Locate the cell with the specified text and output its [X, Y] center coordinate. 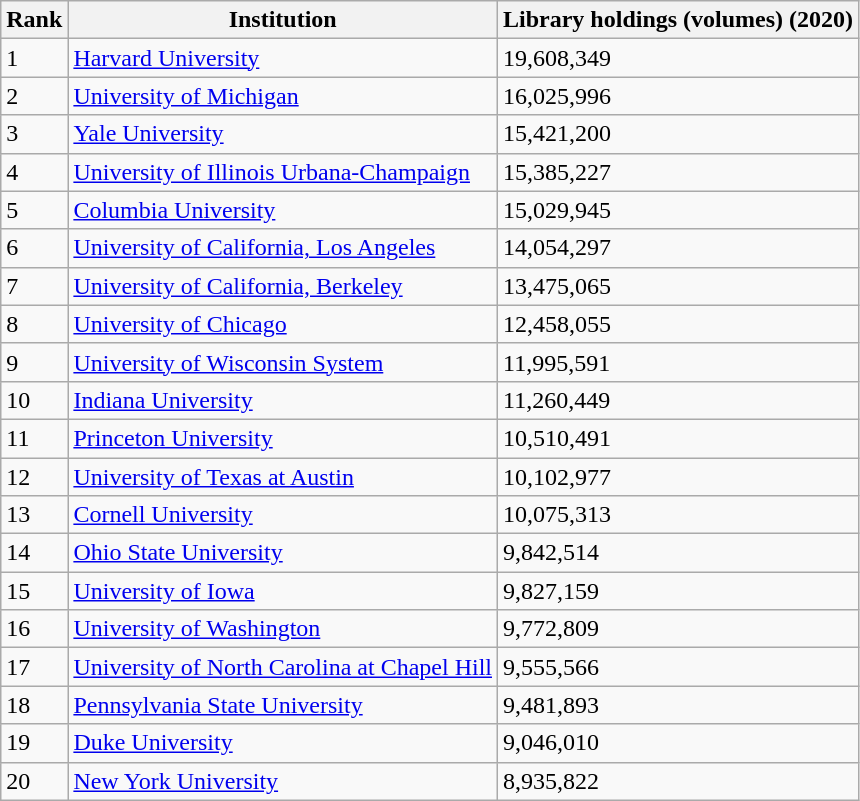
20 [34, 781]
19,608,349 [678, 58]
17 [34, 667]
15,421,200 [678, 134]
University of Wisconsin System [283, 362]
9,772,809 [678, 629]
13 [34, 515]
University of Texas at Austin [283, 477]
1 [34, 58]
10,102,977 [678, 477]
14 [34, 553]
8 [34, 324]
8,935,822 [678, 781]
University of Washington [283, 629]
9,842,514 [678, 553]
15,029,945 [678, 210]
University of California, Los Angeles [283, 248]
11,995,591 [678, 362]
University of Iowa [283, 591]
Institution [283, 20]
Harvard University [283, 58]
16,025,996 [678, 96]
19 [34, 743]
11 [34, 438]
University of North Carolina at Chapel Hill [283, 667]
11,260,449 [678, 400]
9,827,159 [678, 591]
New York University [283, 781]
University of Chicago [283, 324]
18 [34, 705]
6 [34, 248]
12 [34, 477]
10 [34, 400]
16 [34, 629]
2 [34, 96]
9,555,566 [678, 667]
10,075,313 [678, 515]
12,458,055 [678, 324]
University of California, Berkeley [283, 286]
Duke University [283, 743]
5 [34, 210]
13,475,065 [678, 286]
Princeton University [283, 438]
University of Illinois Urbana-Champaign [283, 172]
Rank [34, 20]
Pennsylvania State University [283, 705]
Ohio State University [283, 553]
Indiana University [283, 400]
Columbia University [283, 210]
9,481,893 [678, 705]
9 [34, 362]
15 [34, 591]
Cornell University [283, 515]
9,046,010 [678, 743]
10,510,491 [678, 438]
Yale University [283, 134]
14,054,297 [678, 248]
Library holdings (volumes) (2020) [678, 20]
7 [34, 286]
4 [34, 172]
3 [34, 134]
15,385,227 [678, 172]
University of Michigan [283, 96]
